For the text-containing cell, return its midpoint in [x, y] coordinate format. 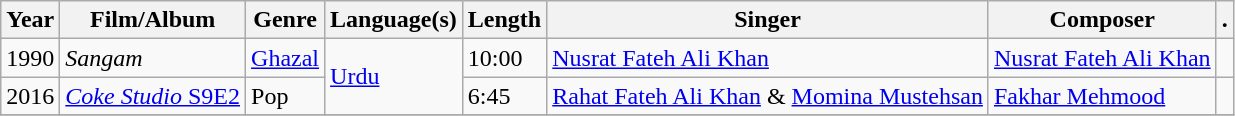
Sangam [153, 58]
2016 [30, 96]
Urdu [394, 77]
Ghazal [286, 58]
Pop [286, 96]
Coke Studio S9E2 [153, 96]
. [1224, 20]
Rahat Fateh Ali Khan & Momina Mustehsan [768, 96]
Year [30, 20]
Film/Album [153, 20]
Language(s) [394, 20]
Singer [768, 20]
10:00 [504, 58]
1990 [30, 58]
Length [504, 20]
Composer [1102, 20]
Genre [286, 20]
Fakhar Mehmood [1102, 96]
6:45 [504, 96]
